For the text-containing cell, return its midpoint in [x, y] coordinate format. 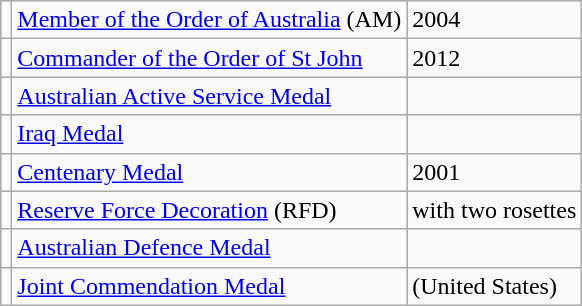
2004 [494, 20]
Commander of the Order of St John [210, 58]
Joint Commendation Medal [210, 286]
(United States) [494, 286]
Centenary Medal [210, 172]
Australian Defence Medal [210, 248]
Iraq Medal [210, 134]
Australian Active Service Medal [210, 96]
2012 [494, 58]
Reserve Force Decoration (RFD) [210, 210]
Member of the Order of Australia (AM) [210, 20]
with two rosettes [494, 210]
2001 [494, 172]
